Locate the cell with the specified text and output its [X, Y] center coordinate. 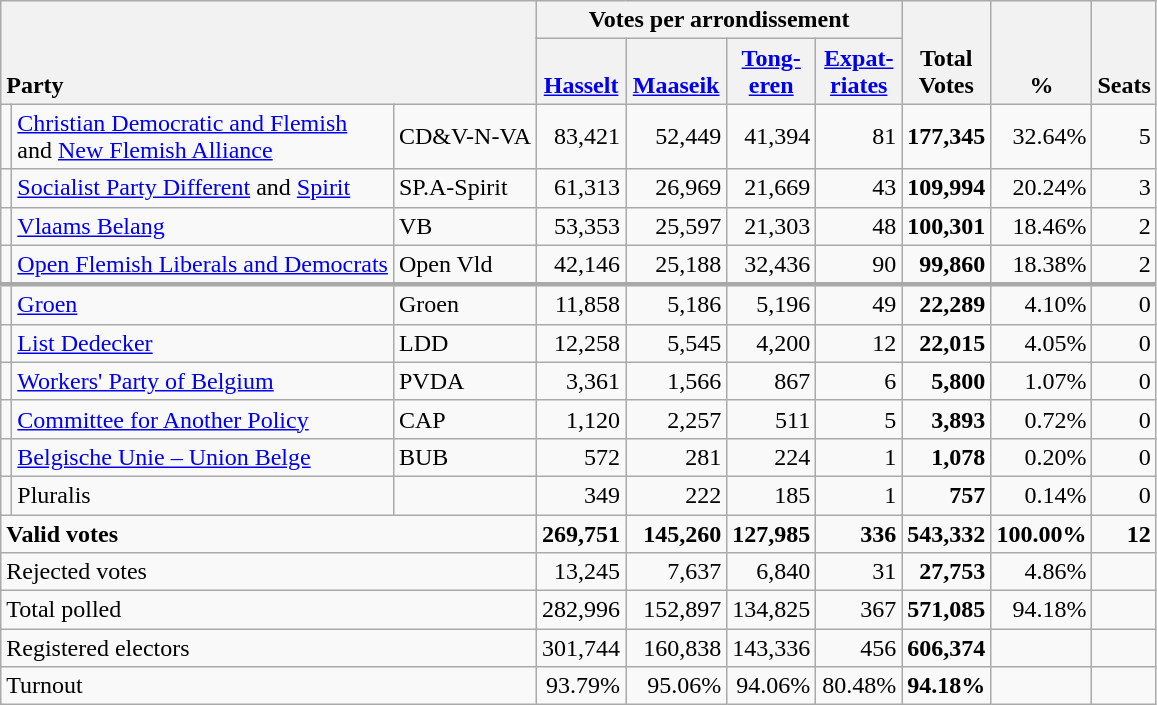
543,332 [946, 533]
27,753 [946, 572]
571,085 [946, 610]
367 [859, 610]
0.72% [1042, 419]
18.38% [1042, 265]
PVDA [464, 381]
349 [582, 495]
VB [464, 226]
83,421 [582, 136]
95.06% [676, 686]
5,545 [676, 343]
BUB [464, 457]
511 [772, 419]
32,436 [772, 265]
3 [1124, 188]
61,313 [582, 188]
25,188 [676, 265]
336 [859, 533]
Total polled [269, 610]
Registered electors [269, 648]
Votes per arrondissement [720, 20]
6 [859, 381]
1.07% [1042, 381]
Valid votes [269, 533]
0.14% [1042, 495]
4.10% [1042, 305]
81 [859, 136]
Belgische Unie – Union Belge [203, 457]
Rejected votes [269, 572]
List Dedecker [203, 343]
127,985 [772, 533]
757 [946, 495]
% [1042, 52]
22,015 [946, 343]
49 [859, 305]
152,897 [676, 610]
4.86% [1042, 572]
5,196 [772, 305]
Turnout [269, 686]
0.20% [1042, 457]
Workers' Party of Belgium [203, 381]
90 [859, 265]
Christian Democratic and Flemishand New Flemish Alliance [203, 136]
143,336 [772, 648]
80.48% [859, 686]
301,744 [582, 648]
3,893 [946, 419]
867 [772, 381]
2,257 [676, 419]
Total Votes [946, 52]
109,994 [946, 188]
21,303 [772, 226]
22,289 [946, 305]
20.24% [1042, 188]
21,669 [772, 188]
Hasselt [582, 72]
41,394 [772, 136]
32.64% [1042, 136]
269,751 [582, 533]
222 [676, 495]
Committee for Another Policy [203, 419]
13,245 [582, 572]
CD&V-N-VA [464, 136]
18.46% [1042, 226]
1,120 [582, 419]
93.79% [582, 686]
94.06% [772, 686]
25,597 [676, 226]
Maaseik [676, 72]
1,566 [676, 381]
100.00% [1042, 533]
LDD [464, 343]
53,353 [582, 226]
52,449 [676, 136]
224 [772, 457]
185 [772, 495]
CAP [464, 419]
12,258 [582, 343]
572 [582, 457]
134,825 [772, 610]
606,374 [946, 648]
282,996 [582, 610]
281 [676, 457]
6,840 [772, 572]
Pluralis [203, 495]
11,858 [582, 305]
Socialist Party Different and Spirit [203, 188]
42,146 [582, 265]
99,860 [946, 265]
5,186 [676, 305]
Tong- eren [772, 72]
31 [859, 572]
Vlaams Belang [203, 226]
5,800 [946, 381]
1,078 [946, 457]
Party [269, 52]
4,200 [772, 343]
26,969 [676, 188]
Open Vld [464, 265]
Seats [1124, 52]
145,260 [676, 533]
3,361 [582, 381]
SP.A-Spirit [464, 188]
Open Flemish Liberals and Democrats [203, 265]
Expat- riates [859, 72]
160,838 [676, 648]
7,637 [676, 572]
4.05% [1042, 343]
100,301 [946, 226]
177,345 [946, 136]
48 [859, 226]
456 [859, 648]
43 [859, 188]
